Output the (X, Y) coordinate of the center of the cell containing the given text.  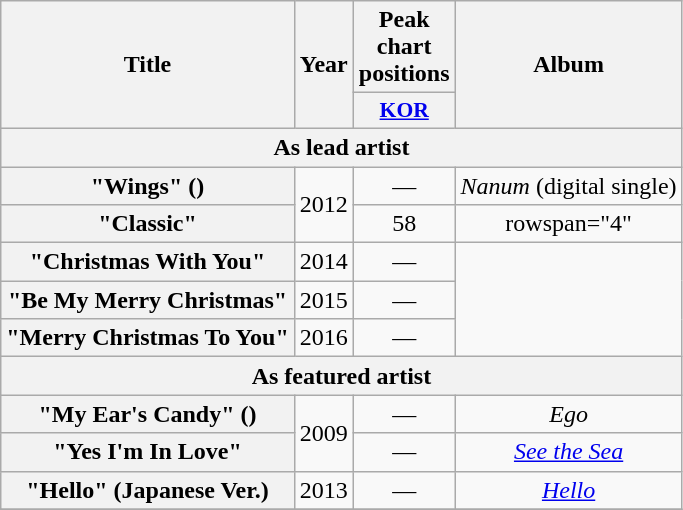
"Merry Christmas To You" (148, 338)
Hello (568, 490)
Peak chart positions (404, 47)
2013 (324, 490)
"Classic" (148, 224)
As lead artist (342, 147)
"Hello" (Japanese Ver.) (148, 490)
58 (404, 224)
2015 (324, 300)
"My Ear's Candy" () (148, 414)
"Be My Merry Christmas" (148, 300)
Nanum (digital single) (568, 185)
2016 (324, 338)
KOR (404, 111)
rowspan="4" (568, 224)
Ego (568, 414)
2009 (324, 433)
Title (148, 65)
"Wings" () (148, 185)
2014 (324, 262)
See the Sea (568, 452)
2012 (324, 204)
"Christmas With You" (148, 262)
As featured artist (342, 376)
Album (568, 65)
Year (324, 65)
"Yes I'm In Love" (148, 452)
